From the cell containing the given text, extract its center point as [x, y] coordinate. 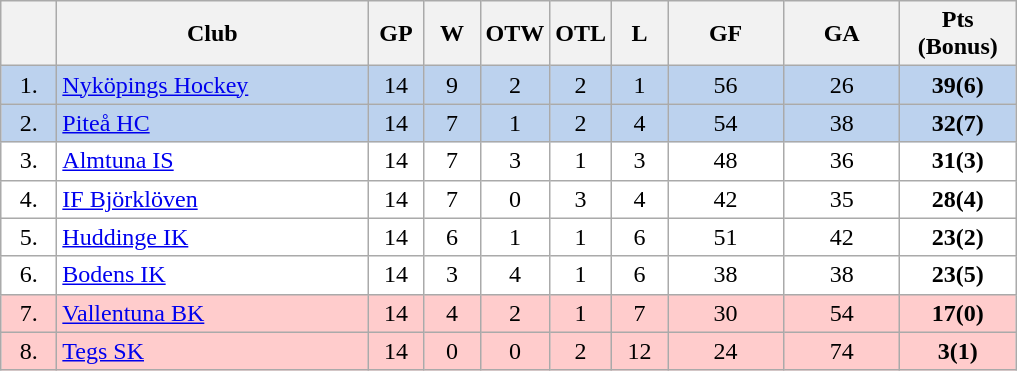
IF Björklöven [212, 199]
L [640, 34]
12 [640, 351]
OTL [581, 34]
51 [726, 237]
Club [212, 34]
Piteå HC [212, 123]
4. [29, 199]
1. [29, 85]
Vallentuna BK [212, 313]
6. [29, 275]
74 [842, 351]
2. [29, 123]
32(7) [958, 123]
7. [29, 313]
5. [29, 237]
W [452, 34]
Bodens IK [212, 275]
28(4) [958, 199]
Pts (Bonus) [958, 34]
48 [726, 161]
GP [396, 34]
Huddinge IK [212, 237]
23(5) [958, 275]
3(1) [958, 351]
Nyköpings Hockey [212, 85]
56 [726, 85]
31(3) [958, 161]
39(6) [958, 85]
36 [842, 161]
Almtuna IS [212, 161]
Tegs SK [212, 351]
30 [726, 313]
35 [842, 199]
GA [842, 34]
26 [842, 85]
8. [29, 351]
9 [452, 85]
24 [726, 351]
OTW [515, 34]
23(2) [958, 237]
17(0) [958, 313]
GF [726, 34]
3. [29, 161]
